Search for the cell housing the specified text and yield its [X, Y] center coordinate. 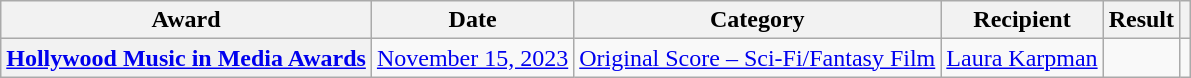
Category [758, 20]
Result [1141, 20]
Date [472, 20]
November 15, 2023 [472, 58]
Recipient [1022, 20]
Laura Karpman [1022, 58]
Hollywood Music in Media Awards [186, 58]
Original Score – Sci-Fi/Fantasy Film [758, 58]
Award [186, 20]
